Detect which cell encompasses the target text, then output its (x, y) center coordinate. 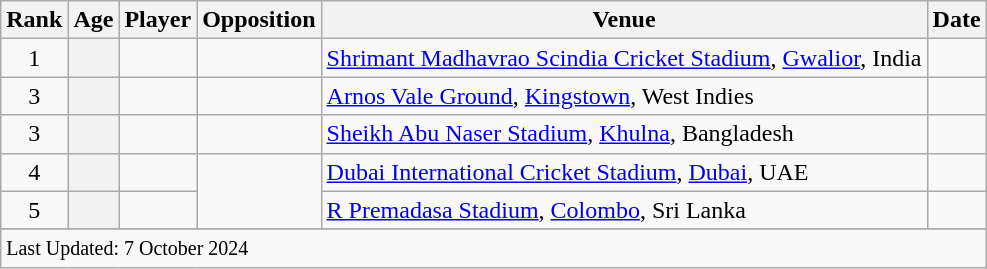
Opposition (259, 20)
Sheikh Abu Naser Stadium, Khulna, Bangladesh (624, 134)
R Premadasa Stadium, Colombo, Sri Lanka (624, 210)
4 (34, 172)
Venue (624, 20)
5 (34, 210)
Date (956, 20)
Shrimant Madhavrao Scindia Cricket Stadium, Gwalior, India (624, 58)
Arnos Vale Ground, Kingstown, West Indies (624, 96)
Player (158, 20)
1 (34, 58)
Rank (34, 20)
Age (94, 20)
Last Updated: 7 October 2024 (494, 248)
Dubai International Cricket Stadium, Dubai, UAE (624, 172)
